Determine the (x, y) coordinate at the center of the cell enclosing the given text.  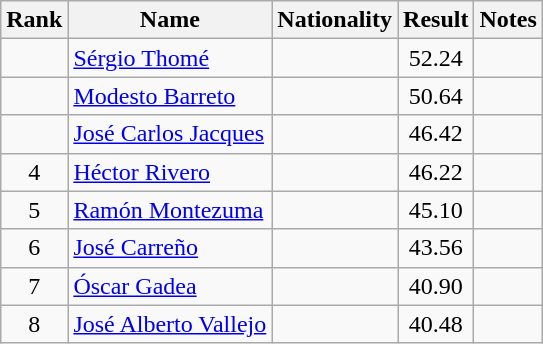
7 (34, 286)
52.24 (436, 58)
Modesto Barreto (170, 96)
Rank (34, 20)
Result (436, 20)
40.48 (436, 324)
5 (34, 210)
4 (34, 172)
Nationality (335, 20)
Óscar Gadea (170, 286)
50.64 (436, 96)
46.42 (436, 134)
40.90 (436, 286)
45.10 (436, 210)
6 (34, 248)
José Alberto Vallejo (170, 324)
43.56 (436, 248)
8 (34, 324)
Ramón Montezuma (170, 210)
José Carreño (170, 248)
José Carlos Jacques (170, 134)
Notes (508, 20)
46.22 (436, 172)
Héctor Rivero (170, 172)
Sérgio Thomé (170, 58)
Name (170, 20)
